Capture the cell that displays the provided text and extract its [X, Y] central coordinate. 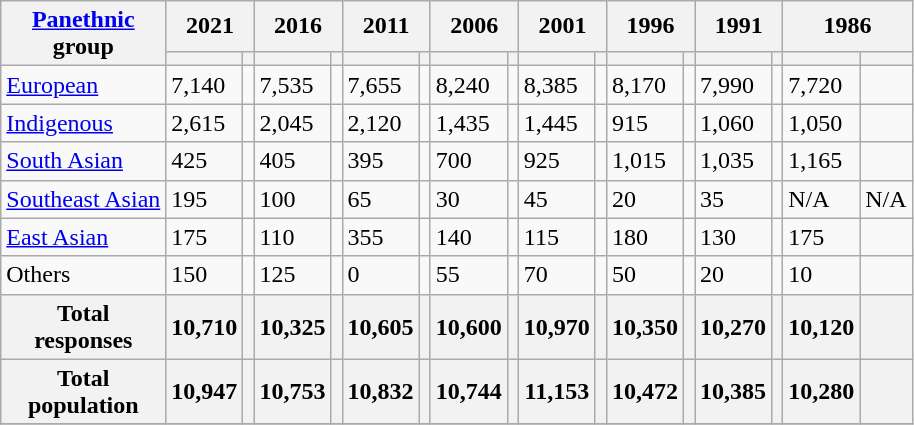
70 [556, 275]
1,060 [734, 123]
115 [556, 237]
1,050 [822, 123]
1,165 [822, 161]
Totalpopulation [84, 392]
10,472 [644, 392]
11,153 [556, 392]
65 [380, 199]
Southeast Asian [84, 199]
10,744 [468, 392]
1,015 [644, 161]
1,435 [468, 123]
8,385 [556, 85]
140 [468, 237]
50 [644, 275]
125 [292, 275]
7,140 [204, 85]
7,720 [822, 85]
Others [84, 275]
195 [204, 199]
8,170 [644, 85]
10,970 [556, 326]
10,600 [468, 326]
35 [734, 199]
South Asian [84, 161]
10,325 [292, 326]
7,535 [292, 85]
915 [644, 123]
2021 [210, 26]
East Asian [84, 237]
10,280 [822, 392]
1996 [650, 26]
10,270 [734, 326]
Panethnicgroup [84, 34]
180 [644, 237]
2016 [298, 26]
1991 [739, 26]
2001 [562, 26]
1,445 [556, 123]
Totalresponses [84, 326]
10,753 [292, 392]
2,120 [380, 123]
405 [292, 161]
925 [556, 161]
2006 [474, 26]
10,120 [822, 326]
425 [204, 161]
7,655 [380, 85]
700 [468, 161]
45 [556, 199]
55 [468, 275]
1986 [848, 26]
10,710 [204, 326]
150 [204, 275]
2,615 [204, 123]
0 [380, 275]
10,947 [204, 392]
395 [380, 161]
10,832 [380, 392]
10,605 [380, 326]
2,045 [292, 123]
10 [822, 275]
2011 [386, 26]
110 [292, 237]
130 [734, 237]
100 [292, 199]
10,385 [734, 392]
8,240 [468, 85]
1,035 [734, 161]
European [84, 85]
Indigenous [84, 123]
30 [468, 199]
7,990 [734, 85]
355 [380, 237]
10,350 [644, 326]
